Capture the cell that displays the provided text and extract its (x, y) central coordinate. 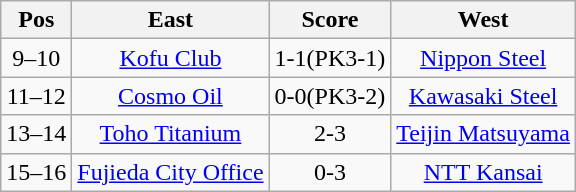
11–12 (36, 96)
15–16 (36, 172)
Kawasaki Steel (484, 96)
2-3 (330, 134)
Cosmo Oil (170, 96)
Nippon Steel (484, 58)
1-1(PK3-1) (330, 58)
9–10 (36, 58)
13–14 (36, 134)
Pos (36, 20)
Kofu Club (170, 58)
NTT Kansai (484, 172)
Teijin Matsuyama (484, 134)
West (484, 20)
0-3 (330, 172)
0-0(PK3-2) (330, 96)
Toho Titanium (170, 134)
Score (330, 20)
East (170, 20)
Fujieda City Office (170, 172)
